Capture the cell that displays the provided text and extract its (X, Y) central coordinate. 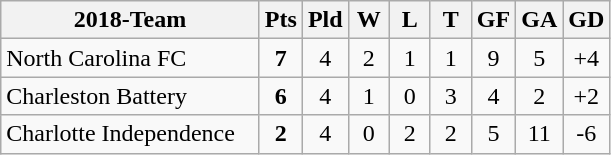
9 (493, 58)
+4 (586, 58)
L (410, 20)
GD (586, 20)
W (368, 20)
-6 (586, 134)
Pts (280, 20)
GA (540, 20)
T (450, 20)
11 (540, 134)
6 (280, 96)
North Carolina FC (130, 58)
+2 (586, 96)
Charlotte Independence (130, 134)
GF (493, 20)
7 (280, 58)
2018-Team (130, 20)
Pld (325, 20)
3 (450, 96)
Charleston Battery (130, 96)
